Locate the cell with the specified text and output its (X, Y) center coordinate. 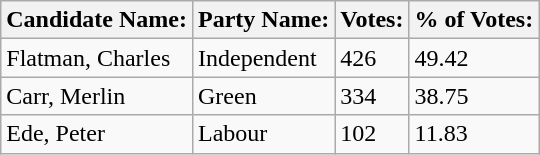
426 (372, 58)
38.75 (474, 96)
Flatman, Charles (97, 58)
Green (263, 96)
49.42 (474, 58)
Votes: (372, 20)
Candidate Name: (97, 20)
102 (372, 134)
Independent (263, 58)
Ede, Peter (97, 134)
% of Votes: (474, 20)
Party Name: (263, 20)
Labour (263, 134)
334 (372, 96)
Carr, Merlin (97, 96)
11.83 (474, 134)
